Identify which cell holds the provided text, then report its (x, y) central coordinate. 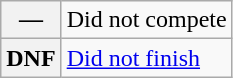
DNF (31, 58)
— (31, 20)
Did not compete (146, 20)
Did not finish (146, 58)
